Output the [x, y] coordinate of the center of the cell containing the given text.  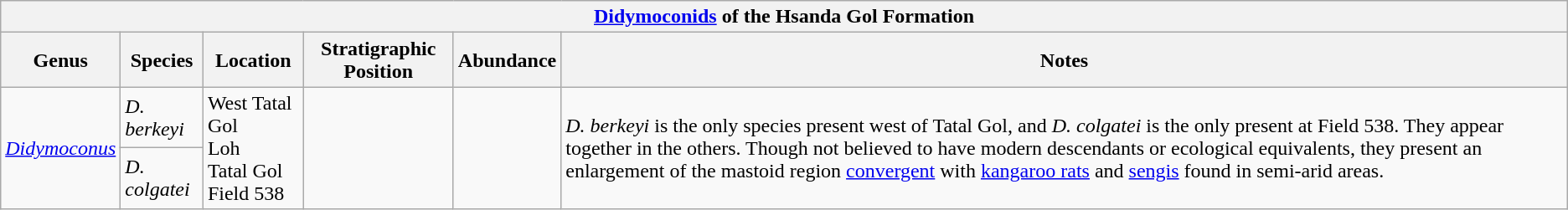
D. colgatei [162, 179]
Genus [60, 60]
Stratigraphic Position [379, 60]
West Tatal GolLohTatal GolField 538 [253, 148]
Location [253, 60]
Abundance [507, 60]
Didymoconus [60, 148]
Didymoconids of the Hsanda Gol Formation [784, 17]
Species [162, 60]
D. berkeyi [162, 117]
Notes [1065, 60]
